Search for the cell housing the specified text and yield its [X, Y] center coordinate. 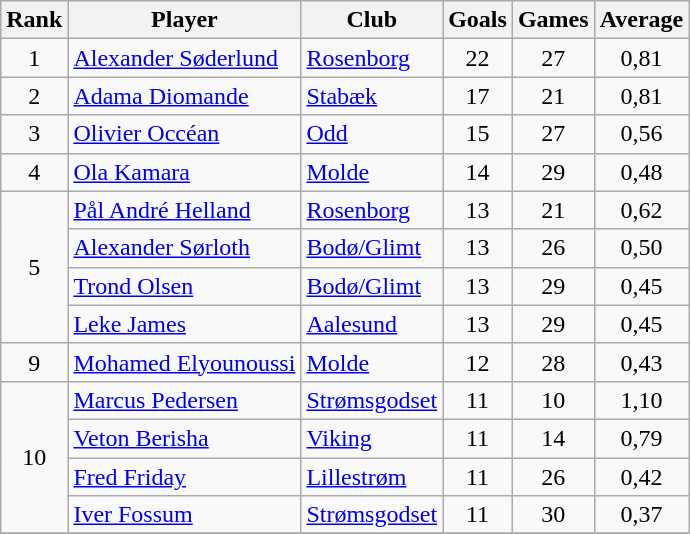
28 [553, 362]
0,48 [642, 172]
Pål André Helland [184, 210]
Club [372, 20]
0,43 [642, 362]
Goals [478, 20]
9 [34, 362]
Stabæk [372, 96]
Alexander Søderlund [184, 58]
1 [34, 58]
0,56 [642, 134]
30 [553, 515]
0,50 [642, 248]
Rank [34, 20]
22 [478, 58]
Leke James [184, 324]
Aalesund [372, 324]
Fred Friday [184, 477]
Viking [372, 438]
Games [553, 20]
Alexander Sørloth [184, 248]
17 [478, 96]
0,37 [642, 515]
Mohamed Elyounoussi [184, 362]
Odd [372, 134]
0,62 [642, 210]
0,42 [642, 477]
Average [642, 20]
Player [184, 20]
12 [478, 362]
Iver Fossum [184, 515]
Lillestrøm [372, 477]
0,79 [642, 438]
Adama Diomande [184, 96]
15 [478, 134]
Veton Berisha [184, 438]
1,10 [642, 400]
5 [34, 267]
Olivier Occéan [184, 134]
4 [34, 172]
Ola Kamara [184, 172]
3 [34, 134]
Trond Olsen [184, 286]
Marcus Pedersen [184, 400]
2 [34, 96]
